Find where the given text appears and provide that cell's center as (X, Y) coordinate. 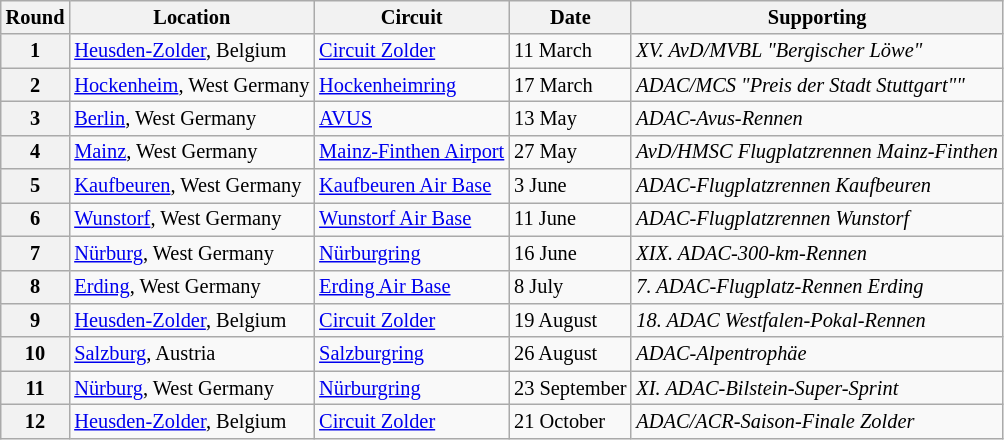
Hockenheimring (412, 85)
AvD/HMSC Flugplatzrennen Mainz-Finthen (816, 152)
8 (36, 287)
Circuit (412, 17)
19 August (570, 320)
26 August (570, 354)
Mainz, West Germany (192, 152)
2 (36, 85)
Berlin, West Germany (192, 118)
5 (36, 186)
11 June (570, 219)
Date (570, 17)
Round (36, 17)
21 October (570, 421)
16 June (570, 253)
Salzburgring (412, 354)
3 (36, 118)
18. ADAC Westfalen-Pokal-Rennen (816, 320)
27 May (570, 152)
ADAC/ACR-Saison-Finale Zolder (816, 421)
XI. ADAC-Bilstein-Super-Sprint (816, 388)
4 (36, 152)
Hockenheim, West Germany (192, 85)
12 (36, 421)
XIX. ADAC-300-km-Rennen (816, 253)
Kaufbeuren Air Base (412, 186)
ADAC/MCS "Preis der Stadt Stuttgart"" (816, 85)
3 June (570, 186)
11 March (570, 51)
13 May (570, 118)
Kaufbeuren, West Germany (192, 186)
7. ADAC-Flugplatz-Rennen Erding (816, 287)
Salzburg, Austria (192, 354)
Location (192, 17)
8 July (570, 287)
Erding, West Germany (192, 287)
Erding Air Base (412, 287)
17 March (570, 85)
1 (36, 51)
AVUS (412, 118)
9 (36, 320)
6 (36, 219)
ADAC-Flugplatzrennen Kaufbeuren (816, 186)
23 September (570, 388)
Wunstorf Air Base (412, 219)
ADAC-Avus-Rennen (816, 118)
XV. AvD/MVBL "Bergischer Löwe" (816, 51)
ADAC-Alpentrophäe (816, 354)
Mainz-Finthen Airport (412, 152)
7 (36, 253)
Wunstorf, West Germany (192, 219)
11 (36, 388)
10 (36, 354)
ADAC-Flugplatzrennen Wunstorf (816, 219)
Supporting (816, 17)
